Output the (x, y) coordinate of the center of the cell containing the given text.  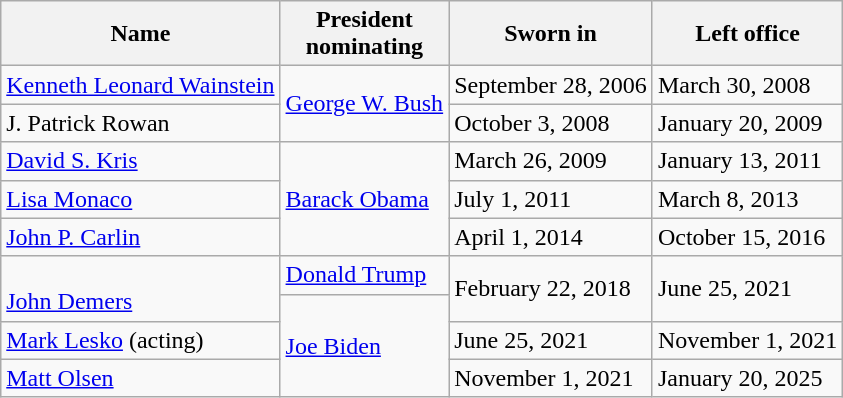
March 30, 2008 (747, 85)
Donald Trump (364, 275)
Name (140, 34)
January 13, 2011 (747, 161)
Mark Lesko (acting) (140, 340)
Barack Obama (364, 199)
September 28, 2006 (551, 85)
April 1, 2014 (551, 237)
July 1, 2011 (551, 199)
January 20, 2025 (747, 378)
Presidentnominating (364, 34)
January 20, 2009 (747, 123)
February 22, 2018 (551, 288)
October 3, 2008 (551, 123)
John P. Carlin (140, 237)
March 8, 2013 (747, 199)
Left office (747, 34)
Lisa Monaco (140, 199)
David S. Kris (140, 161)
George W. Bush (364, 104)
October 15, 2016 (747, 237)
March 26, 2009 (551, 161)
J. Patrick Rowan (140, 123)
John Demers (140, 288)
Matt Olsen (140, 378)
Sworn in (551, 34)
Joe Biden (364, 346)
Kenneth Leonard Wainstein (140, 85)
